Extract the [X, Y] coordinate from the center of the cell holding the provided text.  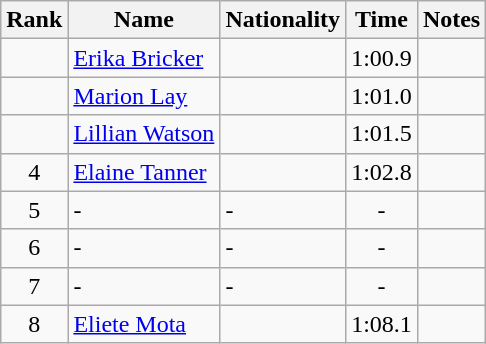
Notes [451, 20]
5 [34, 210]
7 [34, 286]
6 [34, 248]
1:01.5 [382, 134]
Rank [34, 20]
Lillian Watson [144, 134]
Elaine Tanner [144, 172]
1:02.8 [382, 172]
Name [144, 20]
4 [34, 172]
Time [382, 20]
1:08.1 [382, 324]
Nationality [283, 20]
1:00.9 [382, 58]
Eliete Mota [144, 324]
1:01.0 [382, 96]
8 [34, 324]
Marion Lay [144, 96]
Erika Bricker [144, 58]
